Provide the (x, y) coordinate of the cell's center where the given text is located.  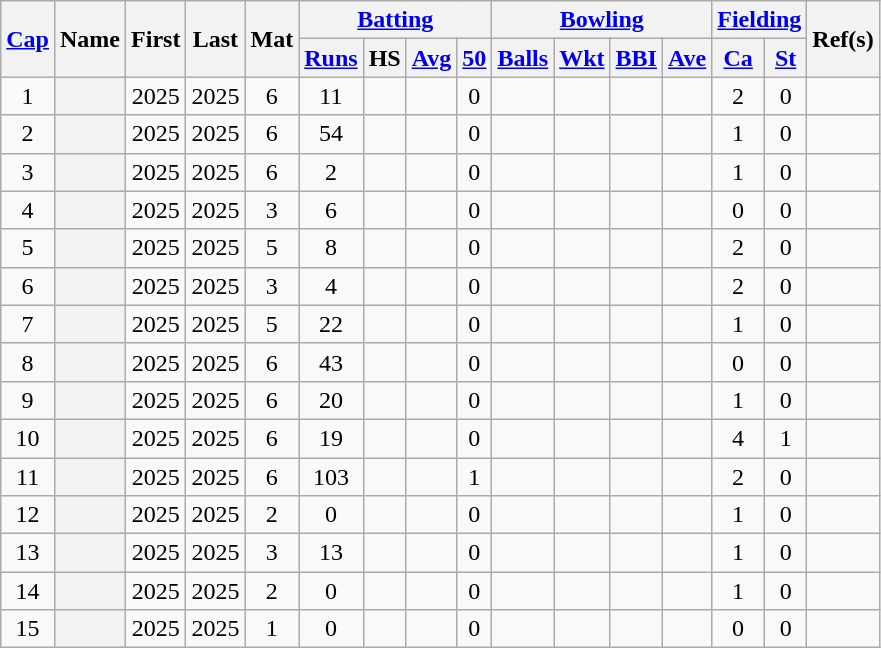
7 (28, 324)
Cap (28, 39)
54 (331, 134)
12 (28, 515)
50 (474, 58)
15 (28, 629)
Ca (738, 58)
10 (28, 438)
19 (331, 438)
Last (216, 39)
Name (90, 39)
BBI (636, 58)
Balls (523, 58)
9 (28, 400)
22 (331, 324)
43 (331, 362)
Bowling (602, 20)
20 (331, 400)
HS (384, 58)
14 (28, 591)
103 (331, 477)
Runs (331, 58)
Fielding (760, 20)
Ave (686, 58)
Wkt (582, 58)
Ref(s) (843, 39)
Avg (432, 58)
Mat (272, 39)
First (156, 39)
Batting (396, 20)
St (786, 58)
